Return the [X, Y] coordinate for the center point of the cell that contains the specified text.  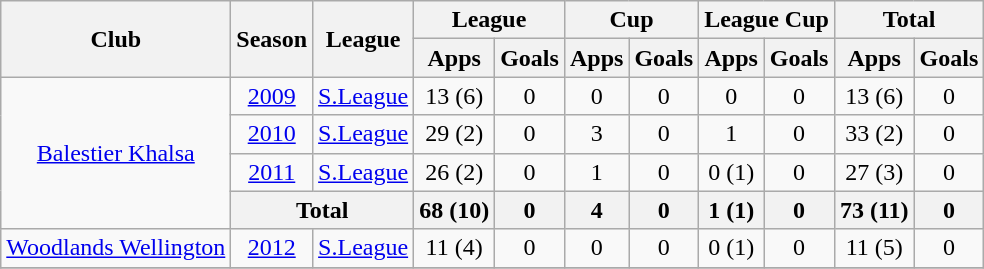
3 [596, 134]
33 (2) [874, 134]
2011 [272, 172]
1 (1) [732, 210]
2012 [272, 248]
73 (11) [874, 210]
11 (5) [874, 248]
68 (10) [454, 210]
Club [116, 39]
Season [272, 39]
2010 [272, 134]
11 (4) [454, 248]
2009 [272, 96]
Cup [631, 20]
Balestier Khalsa [116, 153]
27 (3) [874, 172]
29 (2) [454, 134]
League Cup [767, 20]
4 [596, 210]
Woodlands Wellington [116, 248]
26 (2) [454, 172]
